Provide the (x, y) coordinate of the cell's center where the given text is located.  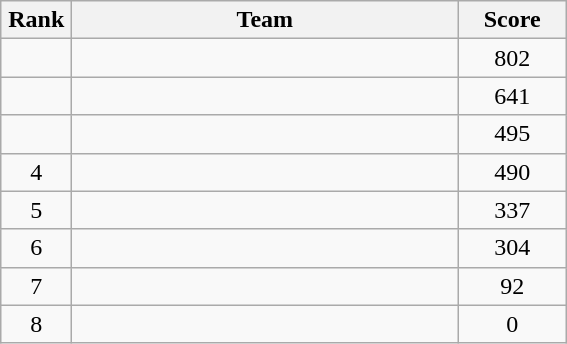
7 (36, 286)
802 (512, 58)
4 (36, 172)
0 (512, 324)
495 (512, 134)
92 (512, 286)
337 (512, 210)
490 (512, 172)
8 (36, 324)
Score (512, 20)
Team (265, 20)
304 (512, 248)
6 (36, 248)
5 (36, 210)
641 (512, 96)
Rank (36, 20)
